Detect which cell encompasses the target text, then output its (x, y) center coordinate. 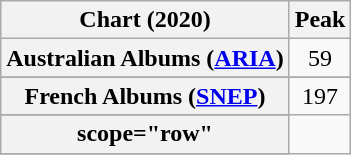
French Albums (SNEP) (145, 96)
Chart (2020) (145, 20)
197 (320, 96)
Peak (320, 20)
scope="row" (145, 134)
59 (320, 58)
Australian Albums (ARIA) (145, 58)
